From the cell containing the given text, extract its center point as (x, y) coordinate. 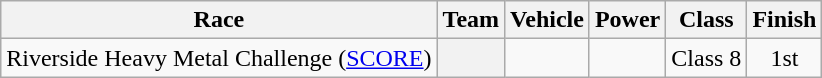
Riverside Heavy Metal Challenge (SCORE) (219, 58)
Team (471, 20)
Finish (784, 20)
Class (706, 20)
Vehicle (548, 20)
1st (784, 58)
Race (219, 20)
Class 8 (706, 58)
Power (627, 20)
